Extract the [X, Y] coordinate from the center of the cell holding the provided text.  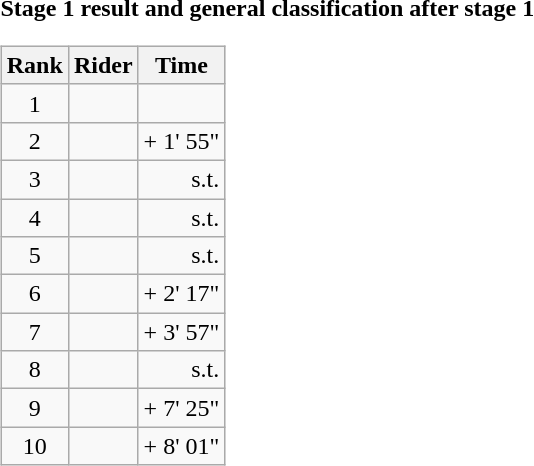
6 [34, 294]
+ 1' 55" [182, 141]
8 [34, 370]
2 [34, 141]
1 [34, 103]
+ 3' 57" [182, 332]
+ 2' 17" [182, 294]
10 [34, 446]
+ 7' 25" [182, 408]
5 [34, 256]
4 [34, 217]
3 [34, 179]
Rank [34, 65]
7 [34, 332]
9 [34, 408]
+ 8' 01" [182, 446]
Rider [103, 65]
Time [182, 65]
